Find where the given text appears and provide that cell's center as (X, Y) coordinate. 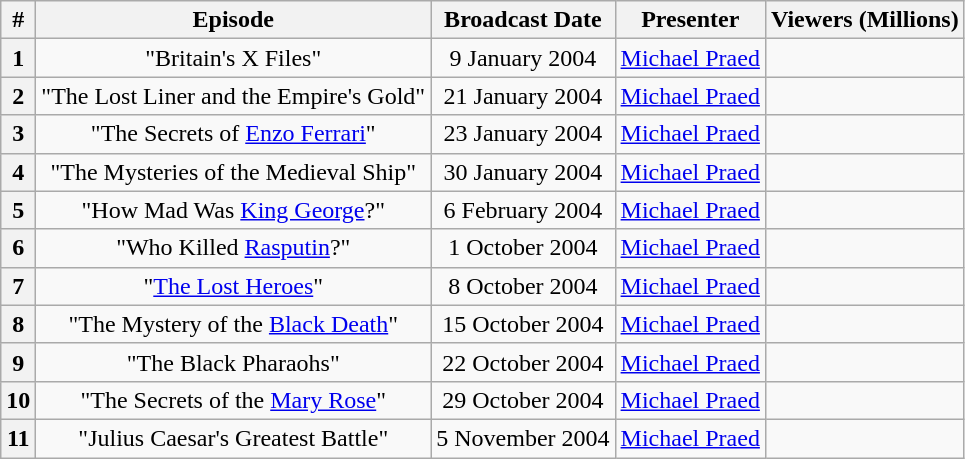
10 (18, 400)
"Julius Caesar's Greatest Battle" (234, 438)
Viewers (Millions) (864, 20)
Presenter (690, 20)
21 January 2004 (523, 96)
6 (18, 248)
2 (18, 96)
"The Mysteries of the Medieval Ship" (234, 172)
"The Secrets of the Mary Rose" (234, 400)
# (18, 20)
1 (18, 58)
"The Black Pharaohs" (234, 362)
7 (18, 286)
"How Mad Was King George?" (234, 210)
"The Lost Heroes" (234, 286)
Broadcast Date (523, 20)
"Who Killed Rasputin?" (234, 248)
3 (18, 134)
23 January 2004 (523, 134)
9 (18, 362)
8 (18, 324)
8 October 2004 (523, 286)
15 October 2004 (523, 324)
"Britain's X Files" (234, 58)
"The Secrets of Enzo Ferrari" (234, 134)
9 January 2004 (523, 58)
1 October 2004 (523, 248)
"The Lost Liner and the Empire's Gold" (234, 96)
Episode (234, 20)
11 (18, 438)
6 February 2004 (523, 210)
5 (18, 210)
"The Mystery of the Black Death" (234, 324)
5 November 2004 (523, 438)
4 (18, 172)
22 October 2004 (523, 362)
29 October 2004 (523, 400)
30 January 2004 (523, 172)
